Determine the (X, Y) coordinate at the center of the cell enclosing the given text.  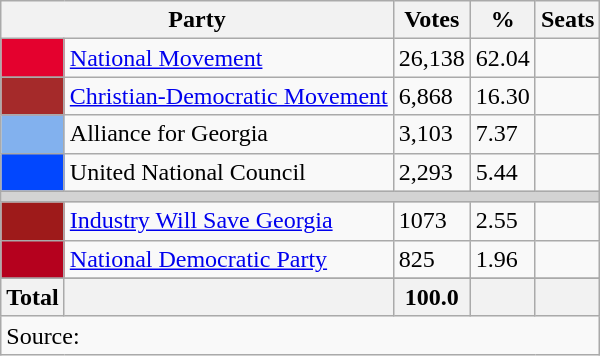
62.04 (502, 58)
5.44 (502, 172)
1073 (432, 221)
United National Council (228, 172)
825 (432, 259)
Christian-Democratic Movement (228, 96)
Seats (567, 20)
100.0 (432, 297)
National Movement (228, 58)
16.30 (502, 96)
6,868 (432, 96)
National Democratic Party (228, 259)
2,293 (432, 172)
Total (33, 297)
Industry Will Save Georgia (228, 221)
Votes (432, 20)
2.55 (502, 221)
7.37 (502, 134)
3,103 (432, 134)
1.96 (502, 259)
% (502, 20)
Source: (300, 335)
Alliance for Georgia (228, 134)
26,138 (432, 58)
Party (198, 20)
